Determine the [x, y] coordinate at the center of the cell enclosing the given text.  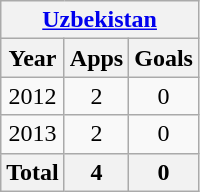
Apps [96, 58]
Uzbekistan [100, 20]
2012 [33, 96]
4 [96, 172]
Total [33, 172]
Year [33, 58]
2013 [33, 134]
Goals [164, 58]
